Pinpoint the cell where the given text exists, returning its [x, y] midpoint coordinate. 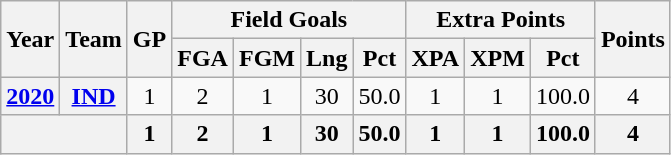
FGA [203, 58]
Extra Points [500, 20]
Year [30, 39]
XPM [498, 58]
GP [149, 39]
IND [94, 96]
Field Goals [289, 20]
Lng [327, 58]
XPA [436, 58]
2020 [30, 96]
FGM [266, 58]
Team [94, 39]
Points [632, 39]
